Capture the cell that displays the provided text and extract its (X, Y) central coordinate. 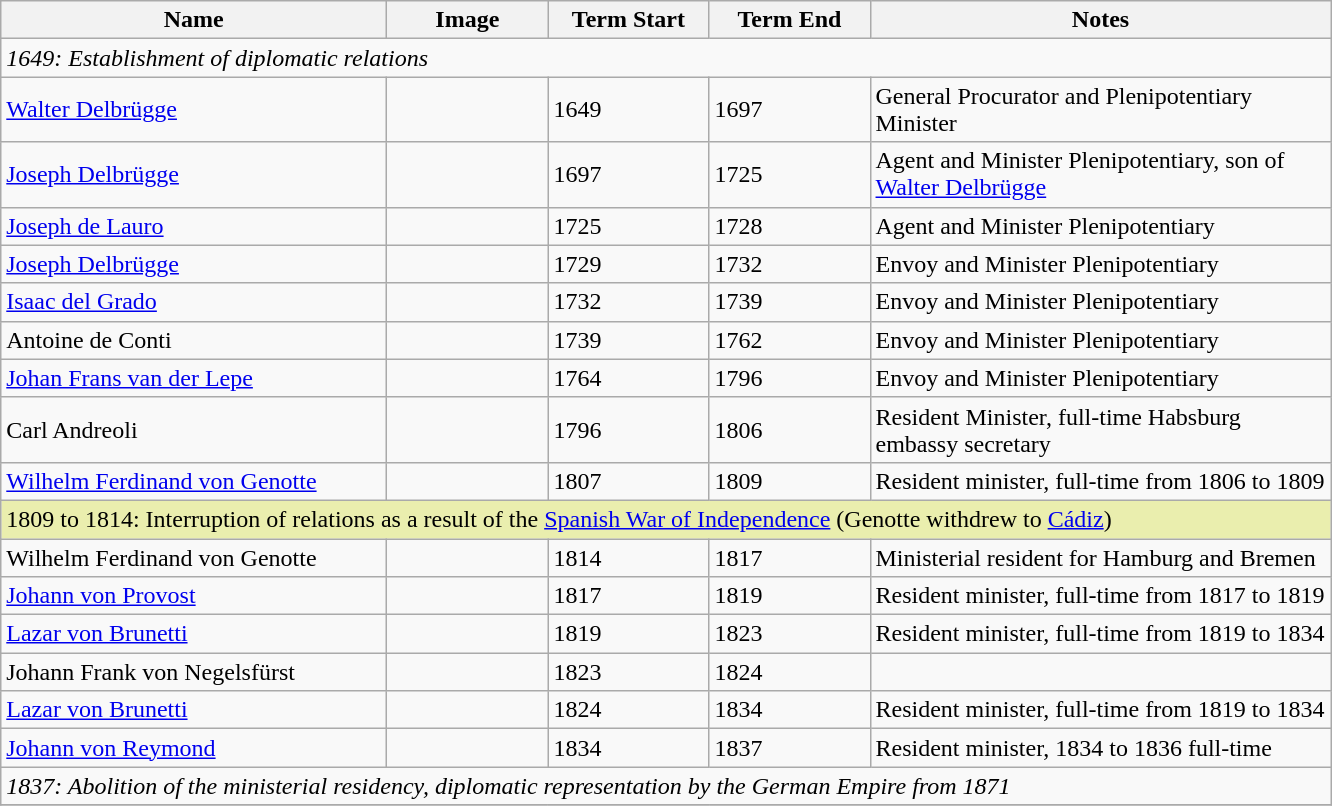
1806 (790, 430)
1809 (790, 481)
Ministerial resident for Hamburg and Bremen (1100, 557)
Resident minister, 1834 to 1836 full-time (1100, 748)
1837: Abolition of the ministerial residency, diplomatic representation by the German Empire from 1871 (666, 786)
Resident minister, full-time from 1806 to 1809 (1100, 481)
General Procurator and Plenipotentiary Minister (1100, 110)
1809 to 1814: Interruption of relations as a result of the Spanish War of Independence (Genotte withdrew to Cádiz) (666, 519)
1762 (790, 340)
Walter Delbrügge (194, 110)
Term End (790, 20)
Johann von Reymond (194, 748)
1764 (628, 378)
Johan Frans van der Lepe (194, 378)
Resident minister, full-time from 1817 to 1819 (1100, 596)
1807 (628, 481)
Resident Minister, full-time Habsburg embassy secretary (1100, 430)
Johann von Provost (194, 596)
Name (194, 20)
Agent and Minister Plenipotentiary, son of Walter Delbrügge (1100, 174)
Isaac del Grado (194, 302)
1649: Establishment of diplomatic relations (666, 58)
1837 (790, 748)
Notes (1100, 20)
1814 (628, 557)
1649 (628, 110)
1728 (790, 226)
Image (468, 20)
Joseph de Lauro (194, 226)
Antoine de Conti (194, 340)
1729 (628, 264)
Agent and Minister Plenipotentiary (1100, 226)
Johann Frank von Negelsfürst (194, 672)
Carl Andreoli (194, 430)
Term Start (628, 20)
